Return (X, Y) of the center of cell containing provided text 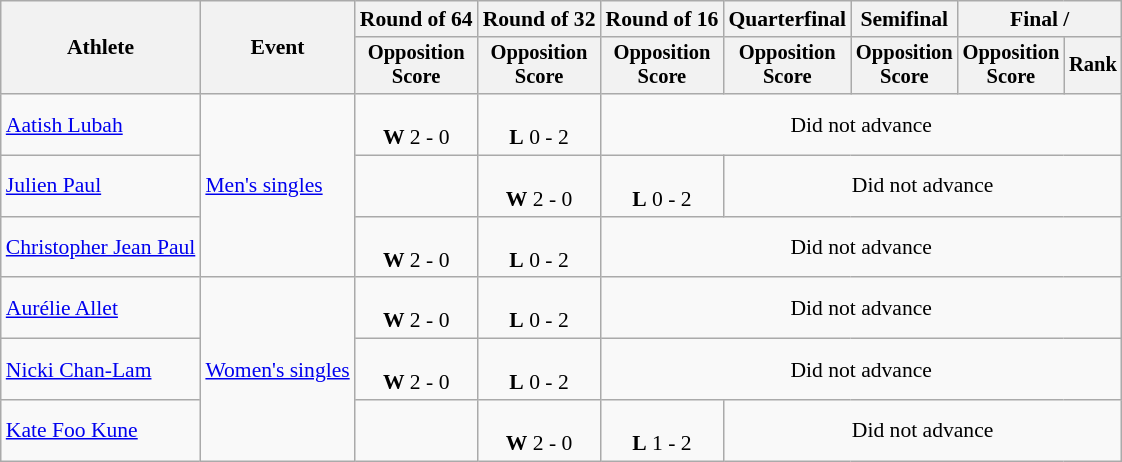
Nicki Chan-Lam (101, 370)
L 1 - 2 (662, 430)
Kate Foo Kune (101, 430)
Women's singles (277, 370)
Quarterfinal (787, 19)
Semifinal (904, 19)
Final / (1040, 19)
Rank (1093, 66)
Round of 64 (416, 19)
Athlete (101, 48)
Aurélie Allet (101, 308)
Julien Paul (101, 186)
Men's singles (277, 186)
Event (277, 48)
Aatish Lubah (101, 124)
Round of 16 (662, 19)
Christopher Jean Paul (101, 248)
Round of 32 (540, 19)
